Extract the [X, Y] coordinate from the center of the cell holding the provided text.  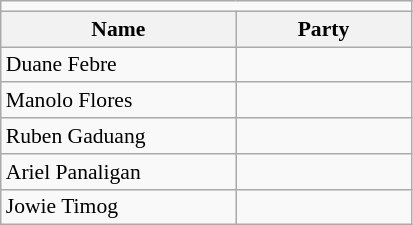
Manolo Flores [118, 101]
Ariel Panaligan [118, 172]
Party [324, 29]
Ruben Gaduang [118, 136]
Duane Febre [118, 65]
Name [118, 29]
Jowie Timog [118, 207]
